Scan for the cell matching the given text and deliver its [X, Y] coordinate at center. 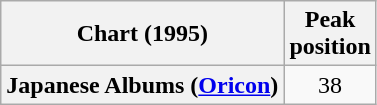
Peak position [330, 34]
38 [330, 85]
Chart (1995) [142, 34]
Japanese Albums (Oricon) [142, 85]
